From the cell containing the given text, extract its center point as [x, y] coordinate. 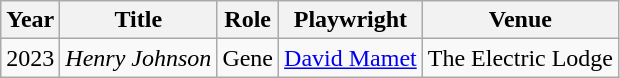
2023 [30, 58]
Henry Johnson [138, 58]
The Electric Lodge [520, 58]
Year [30, 20]
Role [248, 20]
David Mamet [351, 58]
Venue [520, 20]
Playwright [351, 20]
Gene [248, 58]
Title [138, 20]
